Determine the [x, y] coordinate at the center of the cell enclosing the given text.  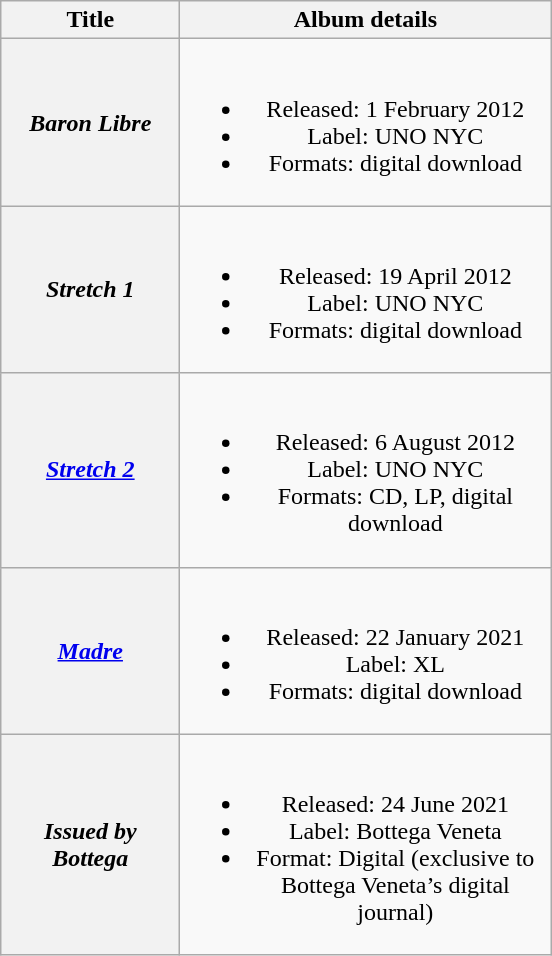
Released: 19 April 2012Label: UNO NYCFormats: digital download [366, 290]
Title [90, 20]
Released: 22 January 2021Label: XLFormats: digital download [366, 650]
Madre [90, 650]
Album details [366, 20]
Issued by Bottega [90, 844]
Stretch 1 [90, 290]
Stretch 2 [90, 470]
Released: 6 August 2012Label: UNO NYCFormats: CD, LP, digital download [366, 470]
Baron Libre [90, 122]
Released: 1 February 2012Label: UNO NYCFormats: digital download [366, 122]
Released: 24 June 2021Label: Bottega VenetaFormat: Digital (exclusive to Bottega Veneta’s digital journal) [366, 844]
